Provide the [x, y] coordinate of the cell's center where the given text is located.  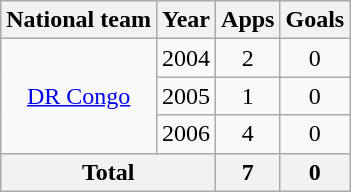
2004 [186, 58]
Total [108, 172]
2 [248, 58]
4 [248, 134]
DR Congo [79, 96]
Year [186, 20]
7 [248, 172]
2005 [186, 96]
Apps [248, 20]
1 [248, 96]
National team [79, 20]
Goals [315, 20]
2006 [186, 134]
